Pinpoint the cell where the given text exists, returning its [X, Y] midpoint coordinate. 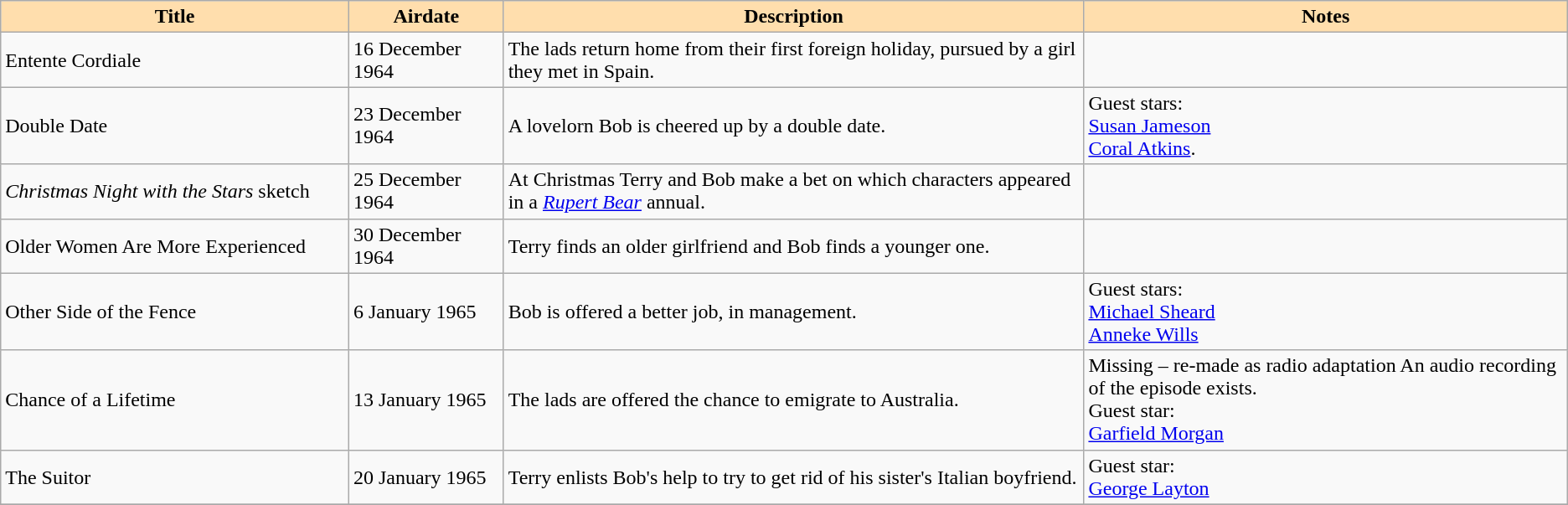
The lads return home from their first foreign holiday, pursued by a girl they met in Spain. [794, 60]
25 December 1964 [426, 191]
Missing – re-made as radio adaptation An audio recording of the episode exists.Guest star:Garfield Morgan [1325, 400]
Guest stars:Michael SheardAnneke Wills [1325, 312]
Notes [1325, 17]
The Suitor [175, 477]
16 December 1964 [426, 60]
Bob is offered a better job, in management. [794, 312]
Terry enlists Bob's help to try to get rid of his sister's Italian boyfriend. [794, 477]
30 December 1964 [426, 246]
The lads are offered the chance to emigrate to Australia. [794, 400]
At Christmas Terry and Bob make a bet on which characters appeared in a Rupert Bear annual. [794, 191]
20 January 1965 [426, 477]
Airdate [426, 17]
6 January 1965 [426, 312]
23 December 1964 [426, 126]
13 January 1965 [426, 400]
Description [794, 17]
Guest stars:Susan JamesonCoral Atkins. [1325, 126]
Terry finds an older girlfriend and Bob finds a younger one. [794, 246]
Guest star:George Layton [1325, 477]
A lovelorn Bob is cheered up by a double date. [794, 126]
Double Date [175, 126]
Entente Cordiale [175, 60]
Chance of a Lifetime [175, 400]
Title [175, 17]
Christmas Night with the Stars sketch [175, 191]
Older Women Are More Experienced [175, 246]
Other Side of the Fence [175, 312]
